Provide the [X, Y] coordinate of the cell's center where the given text is located.  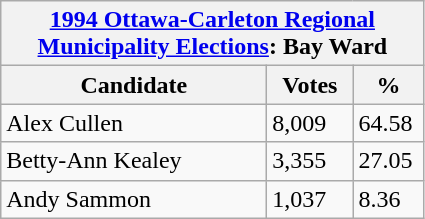
3,355 [310, 161]
Andy Sammon [134, 199]
Betty-Ann Kealey [134, 161]
1994 Ottawa-Carleton Regional Municipality Elections: Bay Ward [212, 34]
Votes [310, 85]
1,037 [310, 199]
Candidate [134, 85]
27.05 [388, 161]
64.58 [388, 123]
Alex Cullen [134, 123]
% [388, 85]
8,009 [310, 123]
8.36 [388, 199]
